From the cell containing the given text, extract its center point as (X, Y) coordinate. 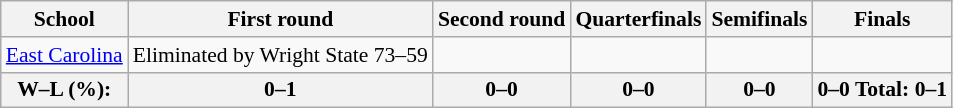
Eliminated by Wright State 73–59 (280, 55)
Quarterfinals (638, 19)
First round (280, 19)
0–1 (280, 90)
East Carolina (64, 55)
W–L (%): (64, 90)
School (64, 19)
Second round (502, 19)
0–0 Total: 0–1 (882, 90)
Finals (882, 19)
Semifinals (759, 19)
